Capture the cell that displays the provided text and extract its [X, Y] central coordinate. 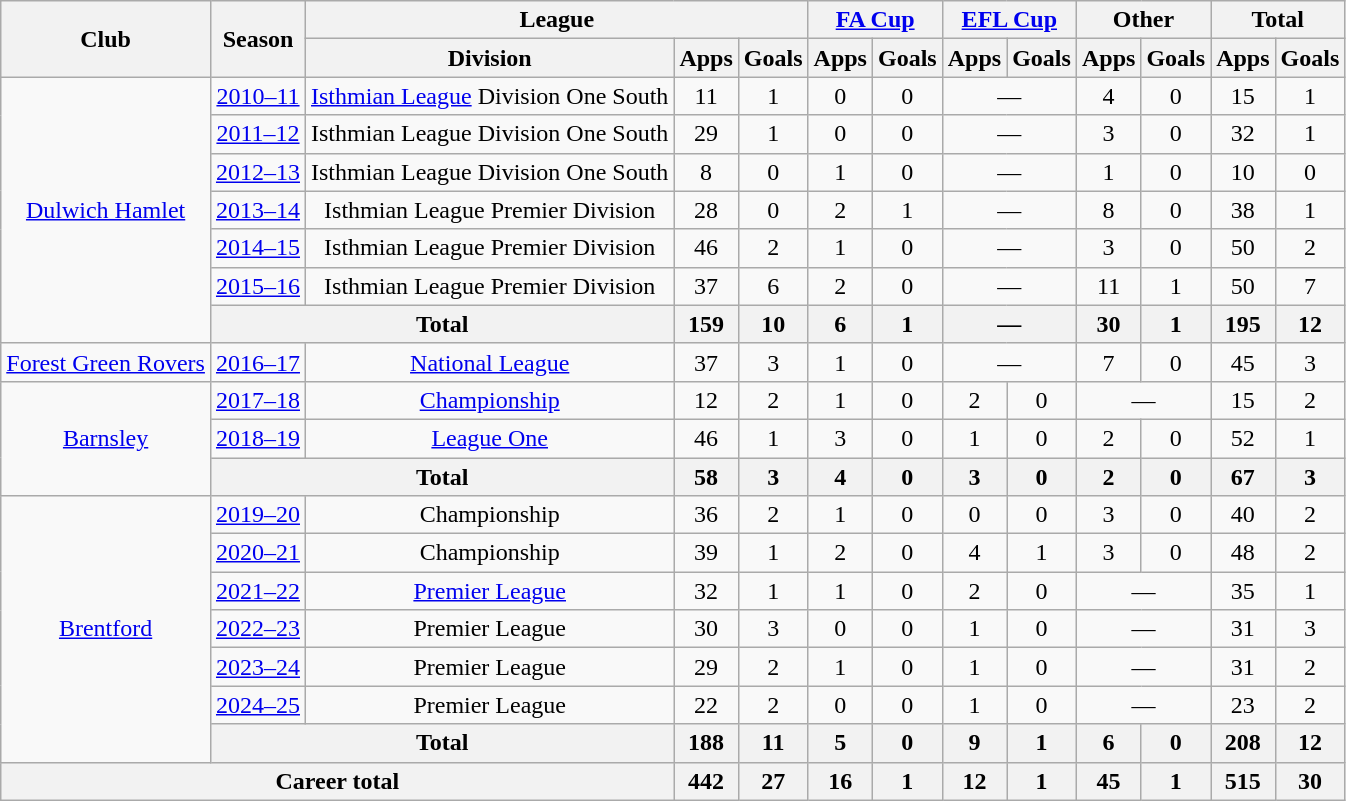
35 [1243, 591]
2017–18 [258, 400]
Brentford [106, 629]
208 [1243, 743]
40 [1243, 515]
Career total [338, 781]
188 [706, 743]
2021–22 [258, 591]
2022–23 [258, 629]
2012–13 [258, 172]
27 [773, 781]
2013–14 [258, 210]
16 [840, 781]
2011–12 [258, 134]
38 [1243, 210]
2019–20 [258, 515]
515 [1243, 781]
48 [1243, 553]
EFL Cup [1009, 20]
League One [490, 438]
Club [106, 39]
39 [706, 553]
52 [1243, 438]
28 [706, 210]
5 [840, 743]
Forest Green Rovers [106, 362]
National League [490, 362]
36 [706, 515]
2010–11 [258, 96]
Season [258, 39]
2016–17 [258, 362]
23 [1243, 705]
2023–24 [258, 667]
Division [490, 58]
Barnsley [106, 438]
159 [706, 324]
2014–15 [258, 248]
FA Cup [875, 20]
2018–19 [258, 438]
League [558, 20]
22 [706, 705]
58 [706, 477]
442 [706, 781]
2020–21 [258, 553]
67 [1243, 477]
Other [1143, 20]
2024–25 [258, 705]
2015–16 [258, 286]
195 [1243, 324]
9 [974, 743]
Dulwich Hamlet [106, 210]
